Identify which cell holds the provided text, then report its [x, y] central coordinate. 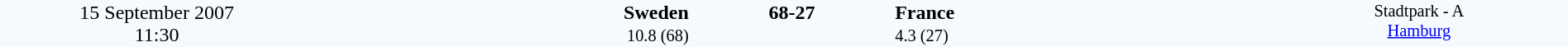
68-27 [791, 12]
10.8 (68) [501, 36]
15 September 200711:30 [157, 23]
4.3 (27) [1082, 36]
France [1082, 12]
Stadtpark - A Hamburg [1419, 23]
Sweden [501, 12]
